Detect which cell encompasses the target text, then output its [X, Y] center coordinate. 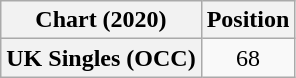
68 [248, 58]
UK Singles (OCC) [101, 58]
Position [248, 20]
Chart (2020) [101, 20]
